From the cell containing the given text, extract its center point as (X, Y) coordinate. 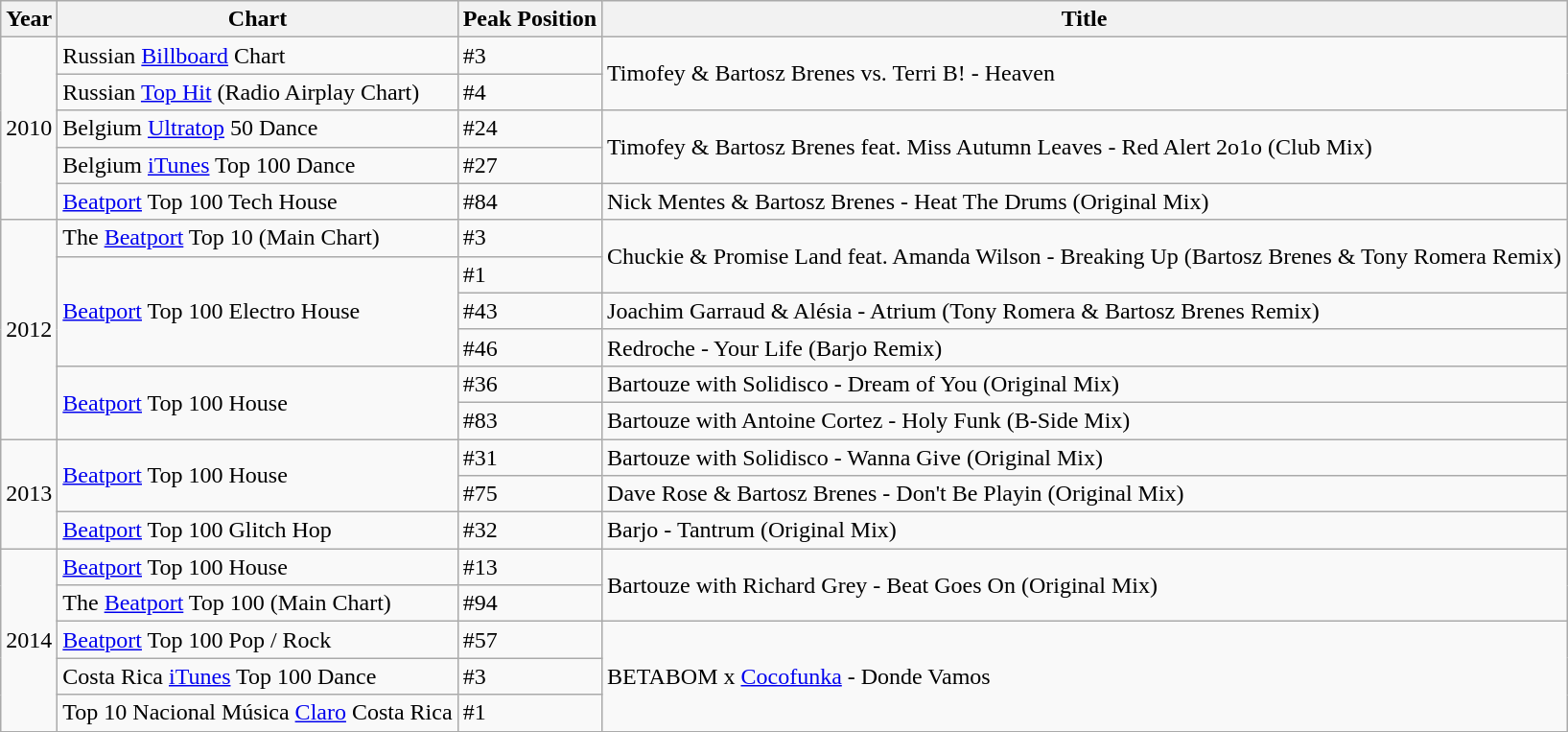
#27 (529, 165)
Beatport Top 100 Glitch Hop (257, 531)
Year (29, 19)
2013 (29, 494)
Bartouze with Solidisco - Dream of You (Original Mix) (1085, 384)
Beatport Top 100 Tech House (257, 201)
Bartouze with Solidisco - Wanna Give (Original Mix) (1085, 458)
#4 (529, 92)
Joachim Garraud & Alésia - Atrium (Tony Romera & Bartosz Brenes Remix) (1085, 311)
BETABOM x Cocofunka - Donde Vamos (1085, 676)
2014 (29, 640)
Nick Mentes & Bartosz Brenes - Heat The Drums (Original Mix) (1085, 201)
Timofey & Bartosz Brenes vs. Terri B! - Heaven (1085, 74)
Russian Billboard Chart (257, 56)
Beatport Top 100 Pop / Rock (257, 640)
#57 (529, 640)
Russian Top Hit (Radio Airplay Chart) (257, 92)
Timofey & Bartosz Brenes feat. Miss Autumn Leaves - Red Alert 2o1o (Club Mix) (1085, 147)
#24 (529, 129)
2010 (29, 129)
The Beatport Top 100 (Main Chart) (257, 603)
#75 (529, 494)
Redroche - Your Life (Barjo Remix) (1085, 347)
Belgium Ultratop 50 Dance (257, 129)
#84 (529, 201)
Chuckie & Promise Land feat. Amanda Wilson - Breaking Up (Bartosz Brenes & Tony Romera Remix) (1085, 256)
#32 (529, 531)
Bartouze with Richard Grey - Beat Goes On (Original Mix) (1085, 585)
Peak Position (529, 19)
Title (1085, 19)
Dave Rose & Bartosz Brenes - Don't Be Playin (Original Mix) (1085, 494)
#13 (529, 567)
Costa Rica iTunes Top 100 Dance (257, 676)
#46 (529, 347)
#31 (529, 458)
The Beatport Top 10 (Main Chart) (257, 238)
#36 (529, 384)
#83 (529, 420)
#94 (529, 603)
2012 (29, 329)
Chart (257, 19)
Top 10 Nacional Música Claro Costa Rica (257, 713)
#43 (529, 311)
Beatport Top 100 Electro House (257, 311)
Barjo - Tantrum (Original Mix) (1085, 531)
Bartouze with Antoine Cortez - Holy Funk (B-Side Mix) (1085, 420)
Belgium iTunes Top 100 Dance (257, 165)
